Scan for the cell matching the given text and deliver its [X, Y] coordinate at center. 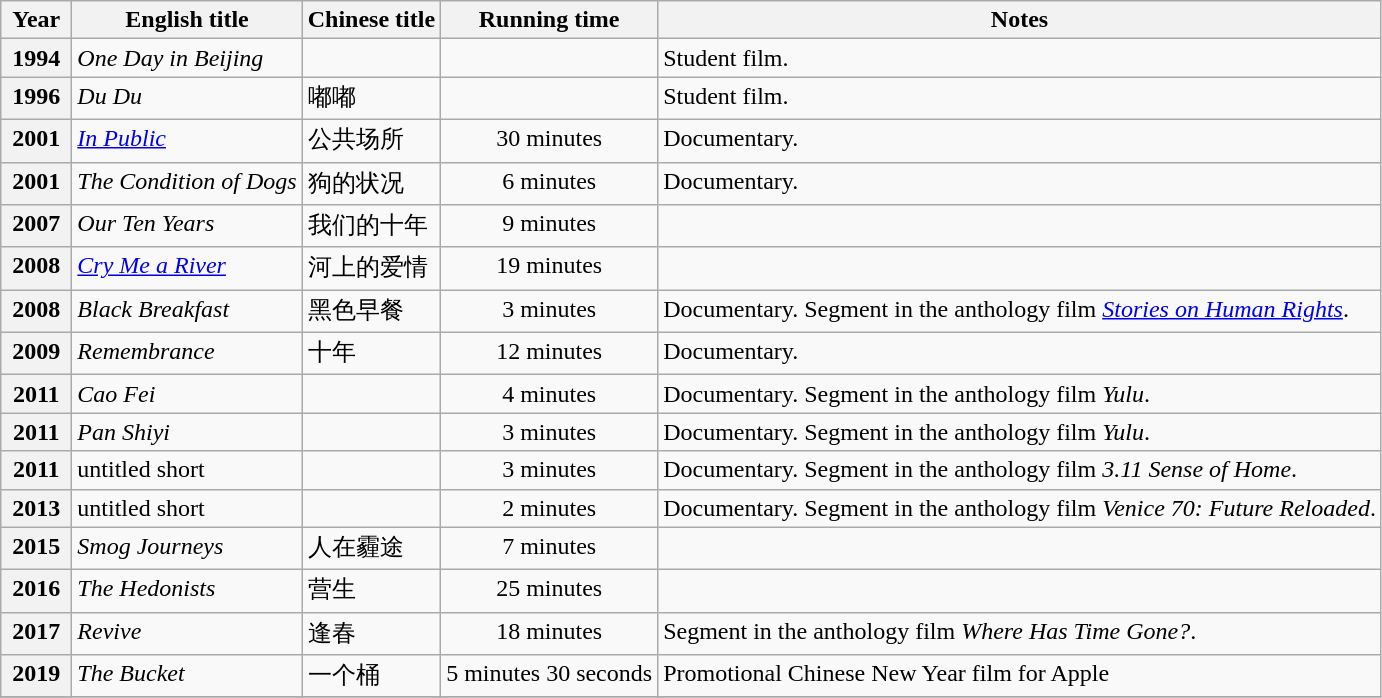
Chinese title [371, 20]
30 minutes [550, 140]
逢春 [371, 634]
Running time [550, 20]
Black Breakfast [187, 312]
2017 [36, 634]
Smog Journeys [187, 548]
Documentary. Segment in the anthology film 3.11 Sense of Home. [1020, 470]
19 minutes [550, 268]
狗的状况 [371, 184]
7 minutes [550, 548]
One Day in Beijing [187, 58]
2016 [36, 592]
The Bucket [187, 676]
2 minutes [550, 508]
Remembrance [187, 354]
Cry Me a River [187, 268]
十年 [371, 354]
2013 [36, 508]
Pan Shiyi [187, 432]
The Hedonists [187, 592]
Documentary. Segment in the anthology film Venice 70: Future Reloaded. [1020, 508]
Promotional Chinese New Year film for Apple [1020, 676]
Documentary. Segment in the anthology film Stories on Human Rights. [1020, 312]
25 minutes [550, 592]
Notes [1020, 20]
营生 [371, 592]
1996 [36, 98]
Year [36, 20]
12 minutes [550, 354]
Du Du [187, 98]
2009 [36, 354]
公共场所 [371, 140]
我们的十年 [371, 226]
Our Ten Years [187, 226]
2019 [36, 676]
The Condition of Dogs [187, 184]
河上的爱情 [371, 268]
一个桶 [371, 676]
嘟嘟 [371, 98]
2007 [36, 226]
18 minutes [550, 634]
Revive [187, 634]
Segment in the anthology film Where Has Time Gone?. [1020, 634]
English title [187, 20]
黑色早餐 [371, 312]
5 minutes 30 seconds [550, 676]
1994 [36, 58]
Cao Fei [187, 394]
2015 [36, 548]
6 minutes [550, 184]
4 minutes [550, 394]
In Public [187, 140]
9 minutes [550, 226]
人在霾途 [371, 548]
